Pinpoint the cell where the given text exists, returning its [x, y] midpoint coordinate. 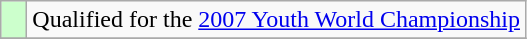
Qualified for the 2007 Youth World Championship [276, 20]
